Return [x, y] of the center of cell containing provided text 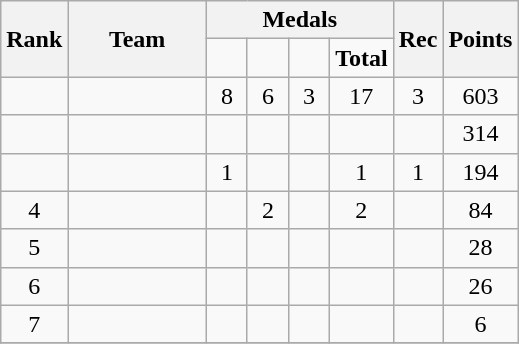
5 [34, 248]
7 [34, 324]
Team [138, 39]
Rank [34, 39]
603 [480, 96]
4 [34, 210]
8 [226, 96]
17 [362, 96]
194 [480, 172]
314 [480, 134]
84 [480, 210]
Total [362, 58]
28 [480, 248]
Medals [300, 20]
26 [480, 286]
Rec [418, 39]
Points [480, 39]
